Find where the given text appears and provide that cell's center as (X, Y) coordinate. 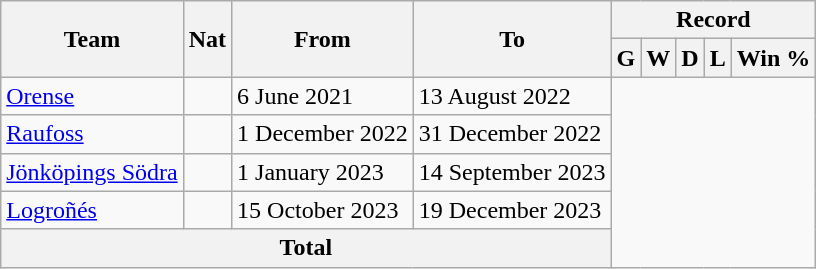
Win % (774, 58)
6 June 2021 (323, 96)
Raufoss (92, 134)
G (626, 58)
31 December 2022 (512, 134)
Orense (92, 96)
Total (306, 248)
13 August 2022 (512, 96)
19 December 2023 (512, 210)
W (658, 58)
Team (92, 39)
1 January 2023 (323, 172)
Logroñés (92, 210)
From (323, 39)
L (718, 58)
Record (714, 20)
D (690, 58)
1 December 2022 (323, 134)
To (512, 39)
14 September 2023 (512, 172)
15 October 2023 (323, 210)
Jönköpings Södra (92, 172)
Nat (207, 39)
